Scan for the cell matching the given text and deliver its (X, Y) coordinate at center. 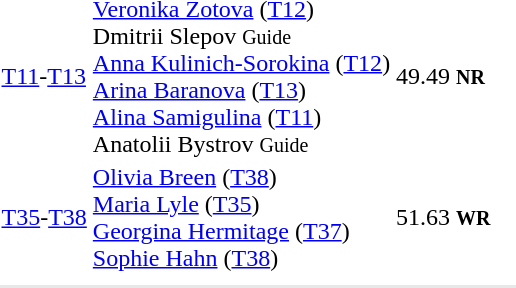
51.63 WR (444, 218)
T35-T38 (44, 218)
Olivia Breen (T38)Maria Lyle (T35)Georgina Hermitage (T37)Sophie Hahn (T38) (241, 218)
